Identify which cell holds the provided text, then report its (X, Y) central coordinate. 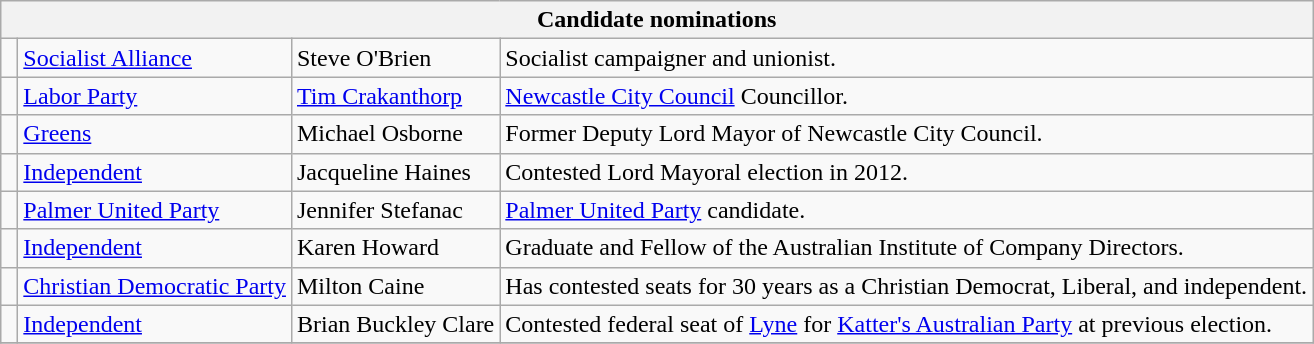
Labor Party (155, 96)
Steve O'Brien (395, 58)
Candidate nominations (657, 20)
Michael Osborne (395, 134)
Greens (155, 134)
Contested federal seat of Lyne for Katter's Australian Party at previous election. (906, 324)
Christian Democratic Party (155, 286)
Karen Howard (395, 248)
Milton Caine (395, 286)
Jacqueline Haines (395, 172)
Graduate and Fellow of the Australian Institute of Company Directors. (906, 248)
Brian Buckley Clare (395, 324)
Newcastle City Council Councillor. (906, 96)
Palmer United Party (155, 210)
Jennifer Stefanac (395, 210)
Tim Crakanthorp (395, 96)
Former Deputy Lord Mayor of Newcastle City Council. (906, 134)
Contested Lord Mayoral election in 2012. (906, 172)
Socialist Alliance (155, 58)
Socialist campaigner and unionist. (906, 58)
Has contested seats for 30 years as a Christian Democrat, Liberal, and independent. (906, 286)
Palmer United Party candidate. (906, 210)
